Find where the given text appears and provide that cell's center as [x, y] coordinate. 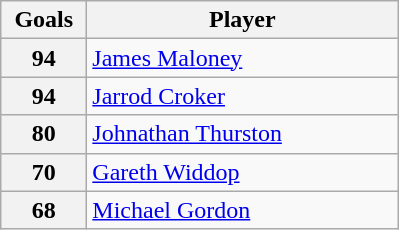
Gareth Widdop [242, 172]
Jarrod Croker [242, 96]
Johnathan Thurston [242, 134]
80 [44, 134]
Michael Gordon [242, 210]
70 [44, 172]
Goals [44, 20]
James Maloney [242, 58]
68 [44, 210]
Player [242, 20]
